For the text-containing cell, return its midpoint in [X, Y] coordinate format. 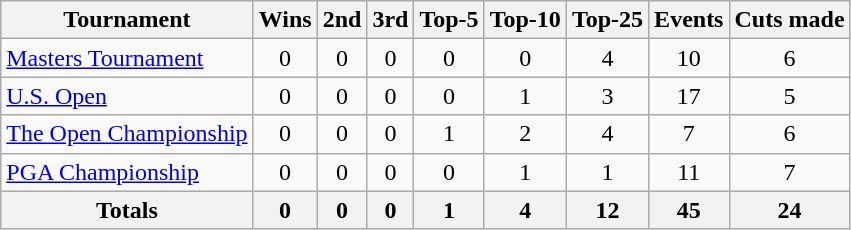
45 [689, 210]
Top-25 [607, 20]
2 [525, 134]
24 [790, 210]
Tournament [127, 20]
Masters Tournament [127, 58]
Wins [285, 20]
PGA Championship [127, 172]
10 [689, 58]
Cuts made [790, 20]
Events [689, 20]
3 [607, 96]
Top-5 [449, 20]
Top-10 [525, 20]
5 [790, 96]
12 [607, 210]
3rd [390, 20]
11 [689, 172]
2nd [342, 20]
17 [689, 96]
The Open Championship [127, 134]
Totals [127, 210]
U.S. Open [127, 96]
